Pinpoint the cell where the given text exists, returning its (X, Y) midpoint coordinate. 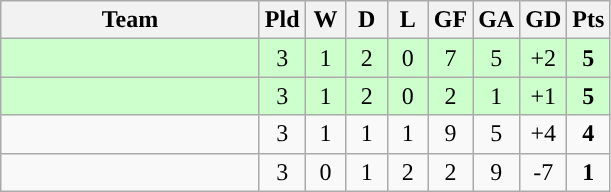
-7 (544, 172)
+1 (544, 96)
L (408, 20)
+4 (544, 134)
GD (544, 20)
Team (130, 20)
D (366, 20)
GA (496, 20)
Pld (282, 20)
+2 (544, 58)
Pts (588, 20)
4 (588, 134)
7 (450, 58)
GF (450, 20)
W (326, 20)
